Provide the [x, y] coordinate of the cell's center where the given text is located.  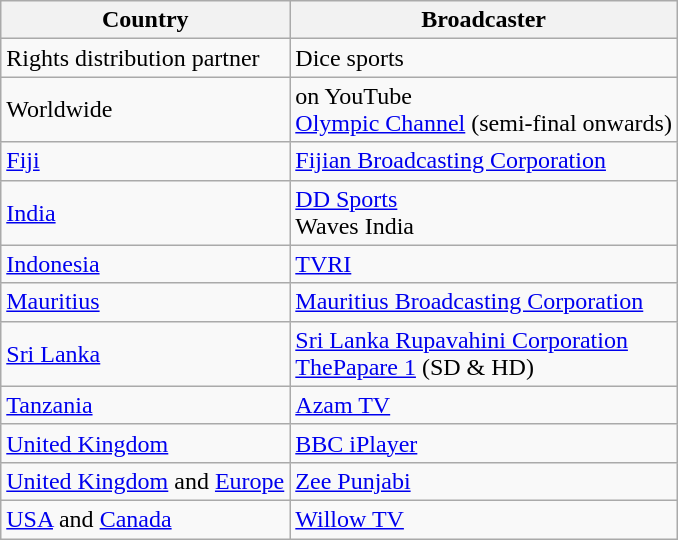
India [146, 212]
Willow TV [484, 519]
Azam TV [484, 405]
United Kingdom [146, 443]
Zee Punjabi [484, 481]
Sri Lanka Rupavahini CorporationThePapare 1 (SD & HD) [484, 354]
Mauritius Broadcasting Corporation [484, 302]
Fiji [146, 161]
United Kingdom and Europe [146, 481]
TVRI [484, 264]
Broadcaster [484, 20]
DD Sports Waves India [484, 212]
Mauritius [146, 302]
Indonesia [146, 264]
Dice sports [484, 58]
on YouTubeOlympic Channel (semi-final onwards) [484, 110]
Worldwide [146, 110]
BBC iPlayer [484, 443]
Fijian Broadcasting Corporation [484, 161]
Rights distribution partner [146, 58]
USA and Canada [146, 519]
Sri Lanka [146, 354]
Tanzania [146, 405]
Country [146, 20]
